Identify which cell holds the provided text, then report its [X, Y] central coordinate. 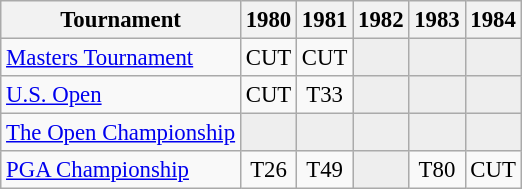
PGA Championship [121, 170]
T26 [268, 170]
1980 [268, 20]
T80 [437, 170]
1983 [437, 20]
T33 [325, 95]
Masters Tournament [121, 58]
Tournament [121, 20]
1981 [325, 20]
The Open Championship [121, 133]
1984 [493, 20]
T49 [325, 170]
U.S. Open [121, 95]
1982 [381, 20]
